Provide the [X, Y] coordinate of the cell's center where the given text is located.  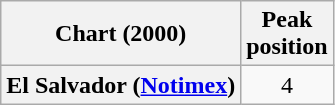
4 [287, 85]
Chart (2000) [121, 34]
El Salvador (Notimex) [121, 85]
Peakposition [287, 34]
